Output the (x, y) coordinate of the center of the cell containing the given text.  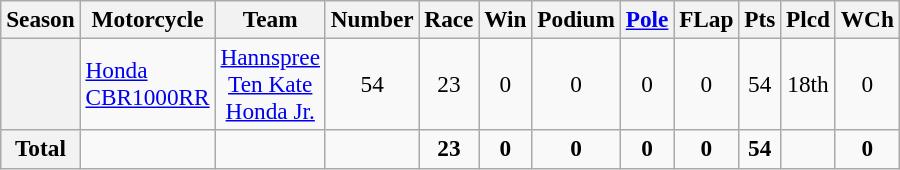
18th (808, 84)
Pole (646, 19)
Motorcycle (148, 19)
WCh (867, 19)
Win (506, 19)
Podium (576, 19)
Plcd (808, 19)
Team (270, 19)
Pts (760, 19)
Hannspree Ten Kate Honda Jr. (270, 84)
Race (449, 19)
Total (40, 149)
Honda CBR1000RR (148, 84)
FLap (706, 19)
Season (40, 19)
Number (372, 19)
